Identify which cell holds the provided text, then report its (x, y) central coordinate. 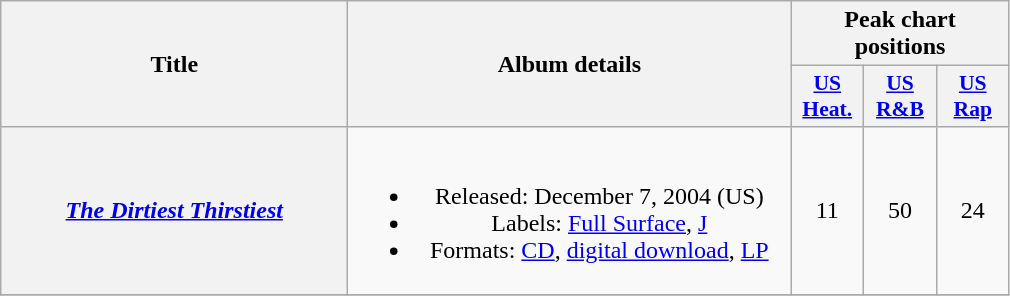
The Dirtiest Thirstiest (174, 210)
Peak chart positions (900, 34)
24 (972, 210)
Album details (570, 64)
50 (900, 210)
Title (174, 64)
USRap (972, 96)
Released: December 7, 2004 (US)Labels: Full Surface, JFormats: CD, digital download, LP (570, 210)
11 (828, 210)
USR&B (900, 96)
USHeat. (828, 96)
